Extract the (x, y) coordinate from the center of the cell holding the provided text.  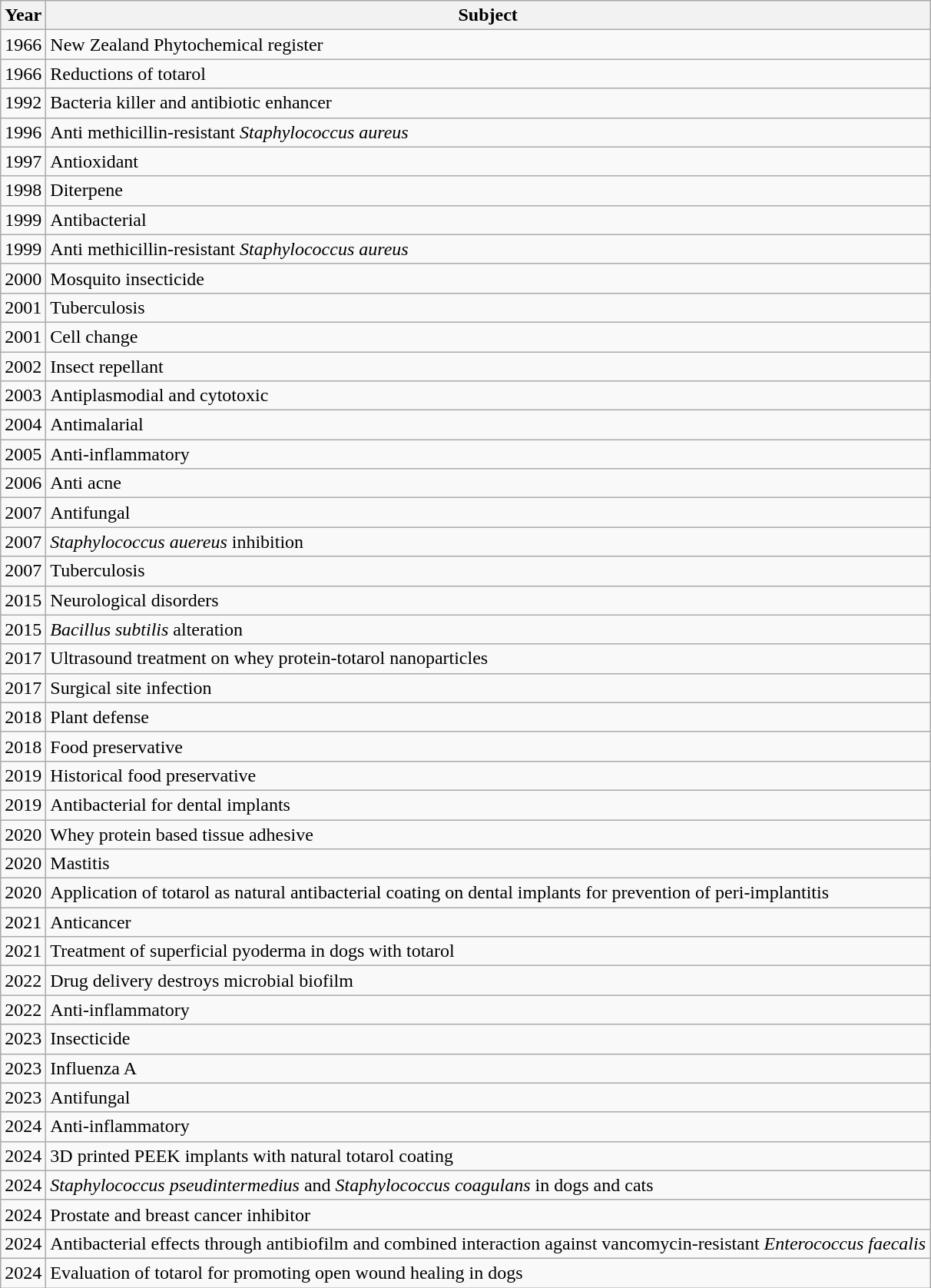
Reductions of totarol (489, 74)
2006 (23, 483)
Cell change (489, 337)
2003 (23, 396)
Antiplasmodial and cytotoxic (489, 396)
Mastitis (489, 864)
Antibacterial for dental implants (489, 805)
Antibacterial effects through antibiofilm and combined interaction against vancomycin-resistant Enterococcus faecalis (489, 1243)
Food preservative (489, 746)
1998 (23, 191)
1996 (23, 132)
1997 (23, 161)
Mosquito insecticide (489, 278)
3D printed PEEK implants with natural totarol coating (489, 1156)
Bacillus subtilis alteration (489, 629)
New Zealand Phytochemical register (489, 45)
2002 (23, 367)
Drug delivery destroys microbial biofilm (489, 981)
Antioxidant (489, 161)
Historical food preservative (489, 775)
1992 (23, 103)
Whey protein based tissue adhesive (489, 834)
Plant defense (489, 717)
Diterpene (489, 191)
Subject (489, 15)
Anti acne (489, 483)
Antibacterial (489, 220)
Antimalarial (489, 425)
2004 (23, 425)
Staphylococcus pseudintermedius and Staphylococcus coagulans in dogs and cats (489, 1185)
Insect repellant (489, 367)
Ultrasound treatment on whey protein-totarol nanoparticles (489, 659)
2000 (23, 278)
Surgical site infection (489, 688)
2005 (23, 454)
Staphylococcus auereus inhibition (489, 542)
Neurological disorders (489, 600)
Influenza A (489, 1068)
Insecticide (489, 1039)
Prostate and breast cancer inhibitor (489, 1214)
Anticancer (489, 922)
Application of totarol as natural antibacterial coating on dental implants for prevention of peri-implantitis (489, 893)
Evaluation of totarol for promoting open wound healing in dogs (489, 1273)
Year (23, 15)
Treatment of superficial pyoderma in dogs with totarol (489, 951)
Bacteria killer and antibiotic enhancer (489, 103)
